Return the [X, Y] coordinate for the center point of the cell that contains the specified text.  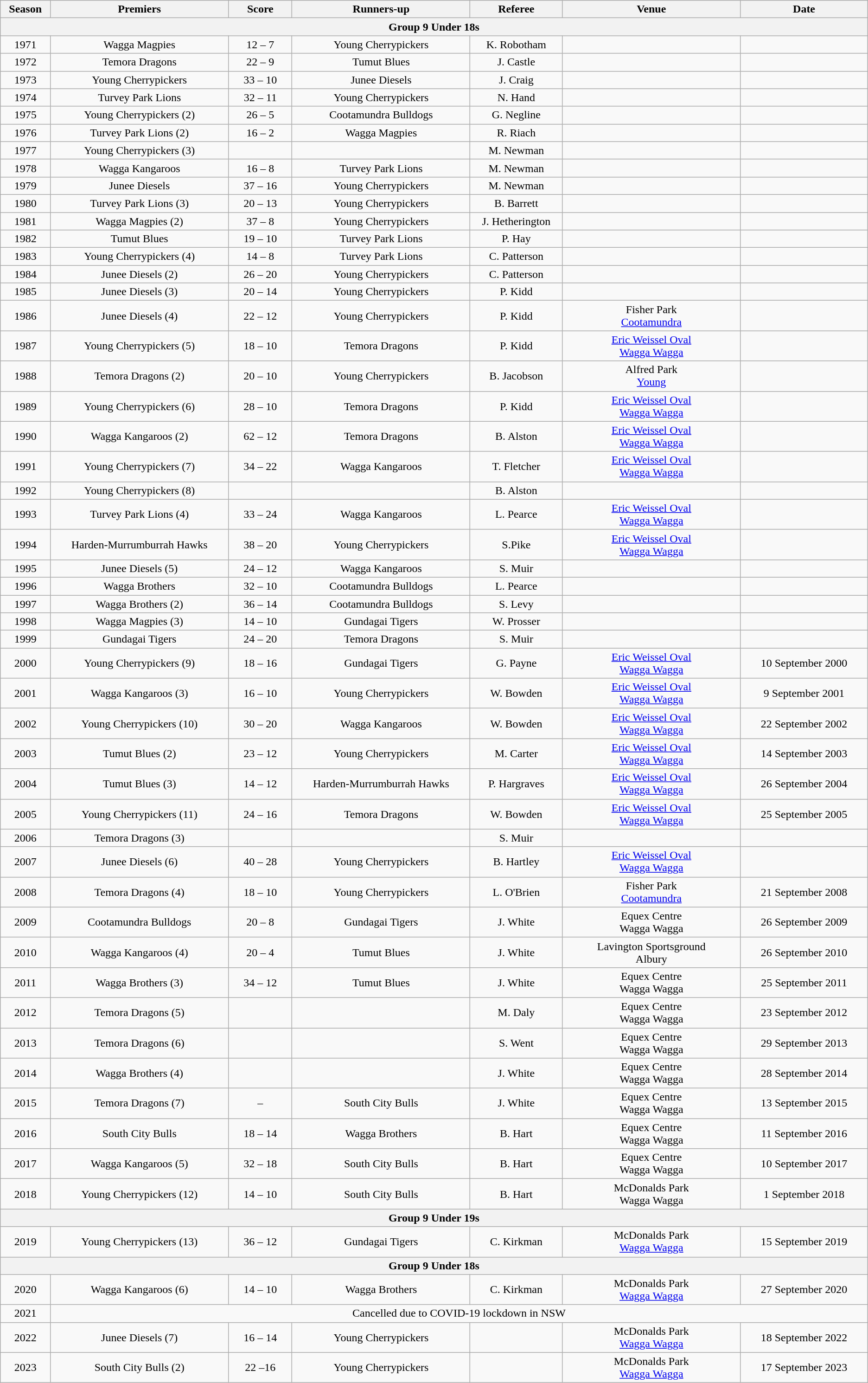
22 –16 [261, 1368]
Junee Diesels (6) [140, 862]
1986 [26, 315]
N. Hand [517, 97]
2004 [26, 784]
Wagga Kangaroos (4) [140, 952]
40 – 28 [261, 862]
1993 [26, 514]
Junee Diesels (3) [140, 292]
33 – 24 [261, 514]
37 – 16 [261, 186]
Junee Diesels (7) [140, 1337]
22 September 2002 [804, 724]
Young Cherrypickers (13) [140, 1241]
15 September 2019 [804, 1241]
2013 [26, 1043]
18 – 16 [261, 663]
27 September 2020 [804, 1290]
1 September 2018 [804, 1194]
2017 [26, 1164]
Young Cherrypickers (9) [140, 663]
M. Daly [517, 1012]
Young Cherrypickers (6) [140, 406]
18 – 14 [261, 1134]
Junee Diesels (5) [140, 568]
Cancelled due to COVID-19 lockdown in NSW [459, 1313]
20 – 14 [261, 292]
Group 9 Under 19s [434, 1218]
Temora Dragons (5) [140, 1012]
2010 [26, 952]
18 September 2022 [804, 1337]
20 – 4 [261, 952]
26 – 5 [261, 115]
P. Hay [517, 239]
1987 [26, 346]
16 – 10 [261, 693]
2019 [26, 1241]
Premiers [140, 9]
1996 [26, 586]
Runners-up [381, 9]
2014 [26, 1074]
Tumut Blues (3) [140, 784]
26 September 2009 [804, 922]
Young Cherrypickers (11) [140, 814]
Young Cherrypickers (8) [140, 490]
1991 [26, 467]
1974 [26, 97]
1975 [26, 115]
L. O'Brien [517, 892]
14 September 2003 [804, 753]
K. Robotham [517, 45]
1984 [26, 274]
36 – 14 [261, 604]
1992 [26, 490]
2011 [26, 983]
38 – 20 [261, 545]
2002 [26, 724]
South City Bulls (2) [140, 1368]
1972 [26, 62]
36 – 12 [261, 1241]
Temora Dragons (6) [140, 1043]
2012 [26, 1012]
Turvey Park Lions (3) [140, 203]
S. Levy [517, 604]
2001 [26, 693]
G. Payne [517, 663]
14 – 12 [261, 784]
1978 [26, 168]
Wagga Brothers (3) [140, 983]
20 – 13 [261, 203]
Young Cherrypickers (7) [140, 467]
2016 [26, 1134]
Wagga Magpies (3) [140, 622]
Alfred Park Young [651, 376]
Venue [651, 9]
16 – 8 [261, 168]
Wagga Kangaroos (6) [140, 1290]
Wagga Brothers (4) [140, 1074]
2020 [26, 1290]
Temora Dragons (2) [140, 376]
Wagga Brothers (2) [140, 604]
17 September 2023 [804, 1368]
Turvey Park Lions (2) [140, 133]
28 September 2014 [804, 1074]
23 September 2012 [804, 1012]
Tumut Blues (2) [140, 753]
Young Cherrypickers (2) [140, 115]
9 September 2001 [804, 693]
33 – 10 [261, 80]
2005 [26, 814]
T. Fletcher [517, 467]
26 – 20 [261, 274]
Temora Dragons (4) [140, 892]
Turvey Park Lions (4) [140, 514]
13 September 2015 [804, 1103]
2022 [26, 1337]
2023 [26, 1368]
B. Jacobson [517, 376]
Date [804, 9]
25 September 2005 [804, 814]
1990 [26, 436]
Season [26, 9]
1998 [26, 622]
11 September 2016 [804, 1134]
W. Prosser [517, 622]
62 – 12 [261, 436]
Score [261, 9]
Lavington Sportsground Albury [651, 952]
22 – 12 [261, 315]
Young Cherrypickers (12) [140, 1194]
2007 [26, 862]
Junee Diesels (2) [140, 274]
2003 [26, 753]
S. Went [517, 1043]
29 September 2013 [804, 1043]
1973 [26, 80]
14 – 8 [261, 257]
34 – 12 [261, 983]
M. Carter [517, 753]
Temora Dragons (3) [140, 838]
16 – 2 [261, 133]
B. Hartley [517, 862]
Young Cherrypickers (4) [140, 257]
1971 [26, 45]
1994 [26, 545]
1983 [26, 257]
32 – 10 [261, 586]
1980 [26, 203]
2006 [26, 838]
Young Cherrypickers (3) [140, 150]
J. Hetherington [517, 221]
S.Pike [517, 545]
1989 [26, 406]
Wagga Kangaroos (5) [140, 1164]
Wagga Kangaroos (2) [140, 436]
21 September 2008 [804, 892]
Young Cherrypickers (5) [140, 346]
26 September 2004 [804, 784]
G. Negline [517, 115]
2008 [26, 892]
10 September 2000 [804, 663]
– [261, 1103]
32 – 18 [261, 1164]
P. Hargraves [517, 784]
Junee Diesels (4) [140, 315]
Wagga Kangaroos (3) [140, 693]
J. Craig [517, 80]
B. Barrett [517, 203]
37 – 8 [261, 221]
20 – 8 [261, 922]
24 – 16 [261, 814]
1976 [26, 133]
1982 [26, 239]
1997 [26, 604]
1977 [26, 150]
16 – 14 [261, 1337]
1979 [26, 186]
1985 [26, 292]
Wagga Magpies (2) [140, 221]
34 – 22 [261, 467]
Referee [517, 9]
25 September 2011 [804, 983]
2021 [26, 1313]
22 – 9 [261, 62]
2018 [26, 1194]
20 – 10 [261, 376]
26 September 2010 [804, 952]
J. Castle [517, 62]
23 – 12 [261, 753]
R. Riach [517, 133]
1981 [26, 221]
32 – 11 [261, 97]
Temora Dragons (7) [140, 1103]
28 – 10 [261, 406]
24 – 20 [261, 639]
12 – 7 [261, 45]
1999 [26, 639]
30 – 20 [261, 724]
Young Cherrypickers (10) [140, 724]
19 – 10 [261, 239]
2009 [26, 922]
1988 [26, 376]
2015 [26, 1103]
2000 [26, 663]
24 – 12 [261, 568]
1995 [26, 568]
10 September 2017 [804, 1164]
